Identify which cell holds the provided text, then report its [x, y] central coordinate. 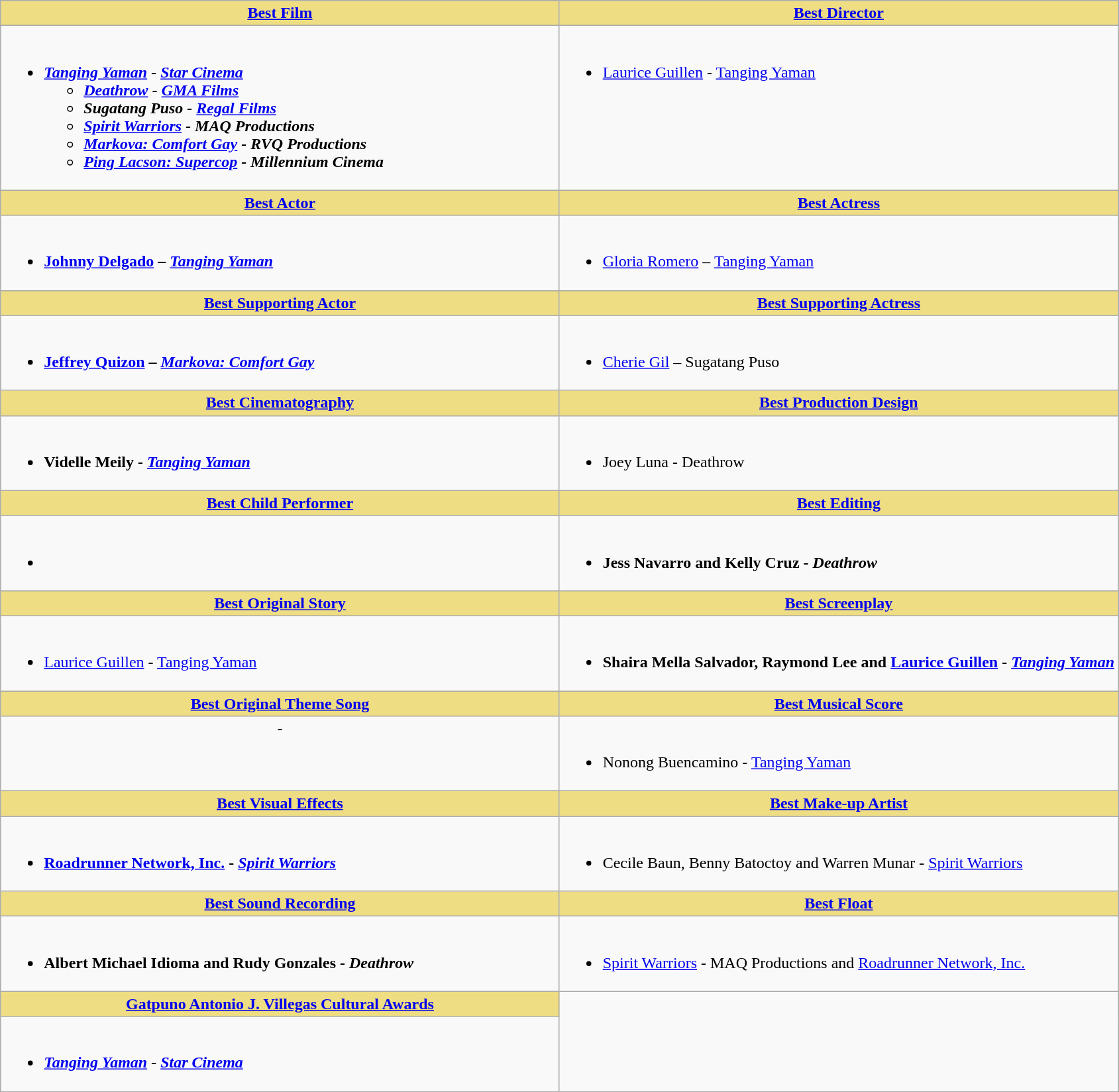
Best Child Performer [280, 503]
Best Original Story [280, 603]
Jess Navarro and Kelly Cruz - Deathrow [839, 553]
Best Cinematography [280, 403]
Best Make-up Artist [839, 804]
Tanging Yaman - Star Cinema [280, 1054]
Gatpuno Antonio J. Villegas Cultural Awards [280, 1004]
Best Musical Score [839, 703]
Johnny Delgado – Tanging Yaman [280, 253]
Best Float [839, 904]
Best Supporting Actor [280, 303]
Spirit Warriors - MAQ Productions and Roadrunner Network, Inc. [839, 954]
Best Screenplay [839, 603]
Best Production Design [839, 403]
Gloria Romero – Tanging Yaman [839, 253]
Best Director [839, 13]
Joey Luna - Deathrow [839, 453]
Best Supporting Actress [839, 303]
Nonong Buencamino - Tanging Yaman [839, 754]
Cherie Gil – Sugatang Puso [839, 353]
Best Original Theme Song [280, 703]
Shaira Mella Salvador, Raymond Lee and Laurice Guillen - Tanging Yaman [839, 653]
Cecile Baun, Benny Batoctoy and Warren Munar - Spirit Warriors [839, 853]
Best Actress [839, 203]
Roadrunner Network, Inc. - Spirit Warriors [280, 853]
Albert Michael Idioma and Rudy Gonzales - Deathrow [280, 954]
Best Sound Recording [280, 904]
Best Actor [280, 203]
Jeffrey Quizon – Markova: Comfort Gay [280, 353]
Best Film [280, 13]
- [280, 754]
Best Editing [839, 503]
Best Visual Effects [280, 804]
Videlle Meily - Tanging Yaman [280, 453]
